Output the (X, Y) coordinate of the center of the cell containing the given text.  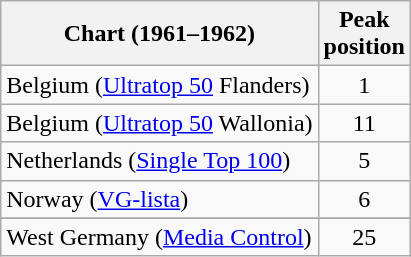
25 (364, 237)
Chart (1961–1962) (160, 34)
5 (364, 161)
West Germany (Media Control) (160, 237)
11 (364, 123)
Peakposition (364, 34)
Netherlands (Single Top 100) (160, 161)
Belgium (Ultratop 50 Flanders) (160, 85)
Belgium (Ultratop 50 Wallonia) (160, 123)
Norway (VG-lista) (160, 199)
6 (364, 199)
1 (364, 85)
